Detect which cell encompasses the target text, then output its (x, y) center coordinate. 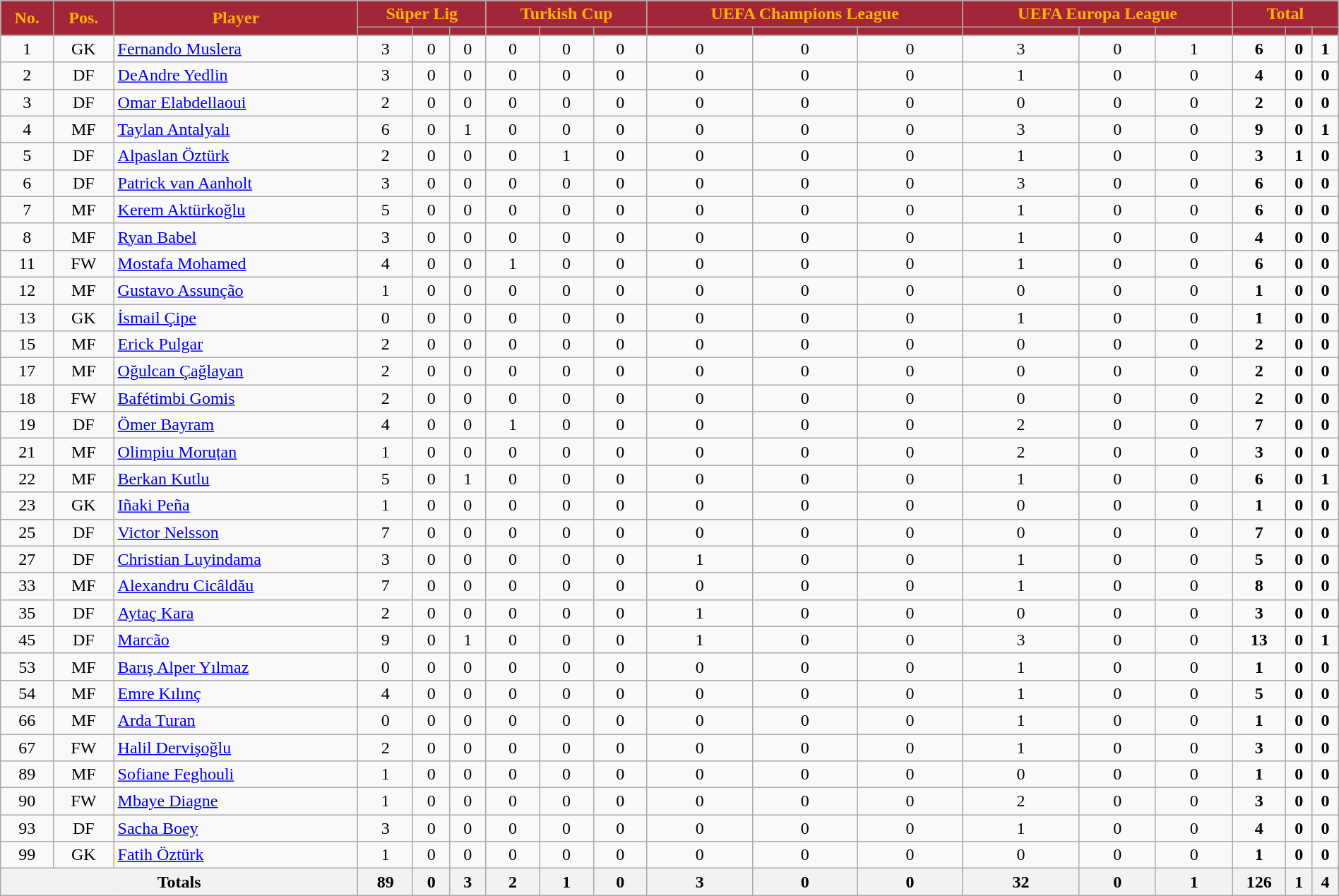
12 (27, 290)
Totals (179, 882)
DeAndre Yedlin (236, 76)
33 (27, 586)
Arda Turan (236, 720)
54 (27, 693)
11 (27, 263)
Turkish Cup (566, 14)
Christian Luyindama (236, 559)
Marcão (236, 640)
Oğulcan Çağlayan (236, 371)
Berkan Kutlu (236, 479)
25 (27, 532)
Ömer Bayram (236, 425)
Fernando Muslera (236, 49)
Sacha Boey (236, 828)
Taylan Antalyalı (236, 129)
Victor Nelsson (236, 532)
Aytaç Kara (236, 613)
15 (27, 345)
Total (1285, 14)
19 (27, 425)
18 (27, 398)
Fatih Öztürk (236, 855)
Player (236, 18)
99 (27, 855)
Alexandru Cicâldău (236, 586)
66 (27, 720)
Pos. (84, 18)
Mbaye Diagne (236, 801)
32 (1021, 882)
Olimpiu Moruțan (236, 452)
No. (27, 18)
17 (27, 371)
UEFA Champions League (805, 14)
Bafétimbi Gomis (236, 398)
23 (27, 506)
Süper Lig (422, 14)
35 (27, 613)
Barış Alper Yılmaz (236, 667)
Kerem Aktürkoğlu (236, 210)
UEFA Europa League (1097, 14)
Iñaki Peña (236, 506)
22 (27, 479)
126 (1259, 882)
Emre Kılınç (236, 693)
Gustavo Assunção (236, 290)
67 (27, 748)
21 (27, 452)
Omar Elabdellaoui (236, 102)
27 (27, 559)
93 (27, 828)
Erick Pulgar (236, 345)
Sofiane Feghouli (236, 775)
Patrick van Aanholt (236, 183)
Ryan Babel (236, 237)
Mostafa Mohamed (236, 263)
90 (27, 801)
İsmail Çipe (236, 317)
53 (27, 667)
Halil Dervişoğlu (236, 748)
45 (27, 640)
Alpaslan Öztürk (236, 156)
